Search for the cell housing the specified text and yield its (X, Y) center coordinate. 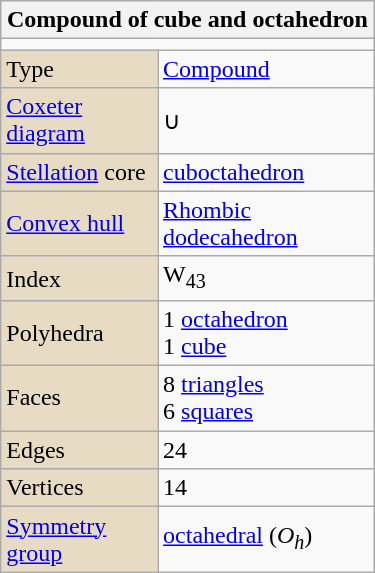
cuboctahedron (266, 172)
W43 (266, 278)
Compound of cube and octahedron (188, 20)
Rhombic dodecahedron (266, 224)
Coxeter diagram (80, 120)
Index (80, 278)
8 triangles6 squares (266, 398)
14 (266, 488)
24 (266, 450)
Symmetry group (80, 540)
Stellation core (80, 172)
Faces (80, 398)
Polyhedra (80, 332)
octahedral (Oh) (266, 540)
Type (80, 69)
Edges (80, 450)
Vertices (80, 488)
1 octahedron1 cube (266, 332)
Convex hull (80, 224)
Compound (266, 69)
∪ (266, 120)
